Search for the cell housing the specified text and yield its (X, Y) center coordinate. 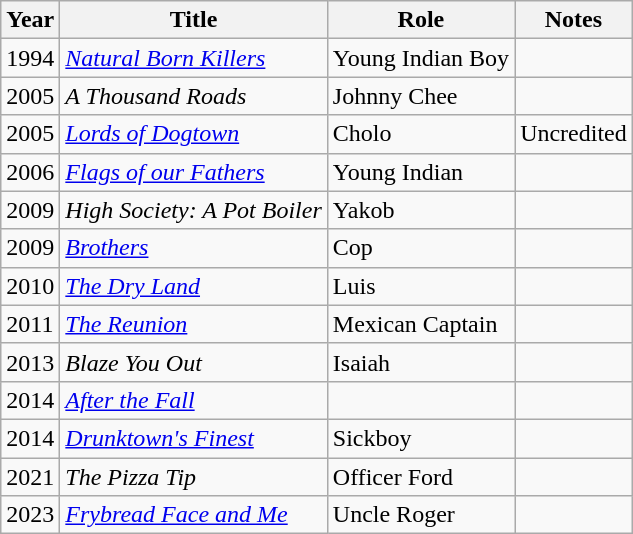
Young Indian Boy (420, 58)
Frybread Face and Me (194, 515)
Uncredited (574, 134)
Luis (420, 286)
Cholo (420, 134)
The Pizza Tip (194, 477)
Johnny Chee (420, 96)
Flags of our Fathers (194, 172)
After the Fall (194, 400)
2010 (30, 286)
Title (194, 20)
Natural Born Killers (194, 58)
1994 (30, 58)
Notes (574, 20)
Mexican Captain (420, 324)
Role (420, 20)
A Thousand Roads (194, 96)
Lords of Dogtown (194, 134)
Blaze You Out (194, 362)
Sickboy (420, 438)
2023 (30, 515)
2006 (30, 172)
Yakob (420, 210)
Uncle Roger (420, 515)
Year (30, 20)
Drunktown's Finest (194, 438)
2011 (30, 324)
2013 (30, 362)
Young Indian (420, 172)
Officer Ford (420, 477)
High Society: A Pot Boiler (194, 210)
The Reunion (194, 324)
2021 (30, 477)
Brothers (194, 248)
Cop (420, 248)
Isaiah (420, 362)
The Dry Land (194, 286)
